For the text-containing cell, return its midpoint in (X, Y) coordinate format. 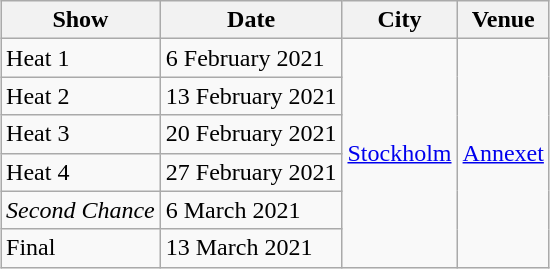
Heat 4 (81, 172)
Show (81, 20)
Heat 1 (81, 58)
Second Chance (81, 210)
Stockholm (400, 153)
20 February 2021 (251, 134)
Venue (503, 20)
Heat 3 (81, 134)
Final (81, 248)
6 February 2021 (251, 58)
13 February 2021 (251, 96)
27 February 2021 (251, 172)
6 March 2021 (251, 210)
13 March 2021 (251, 248)
City (400, 20)
Date (251, 20)
Heat 2 (81, 96)
Annexet (503, 153)
